Return the [x, y] coordinate for the center point of the cell that contains the specified text.  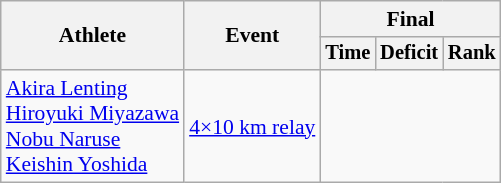
Rank [472, 54]
Time [348, 54]
4×10 km relay [252, 126]
Akira LentingHiroyuki MiyazawaNobu NaruseKeishin Yoshida [92, 126]
Athlete [92, 36]
Event [252, 36]
Final [410, 19]
Deficit [409, 54]
